Output the [x, y] coordinate of the center of the cell containing the given text.  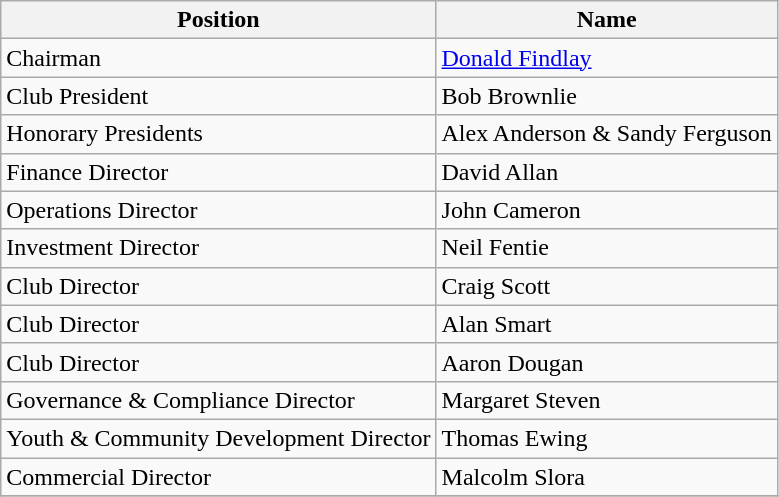
Commercial Director [218, 477]
Position [218, 20]
Honorary Presidents [218, 134]
Alan Smart [606, 324]
Thomas Ewing [606, 438]
Chairman [218, 58]
Bob Brownlie [606, 96]
Investment Director [218, 248]
Finance Director [218, 172]
David Allan [606, 172]
Donald Findlay [606, 58]
Craig Scott [606, 286]
Alex Anderson & Sandy Ferguson [606, 134]
Name [606, 20]
Governance & Compliance Director [218, 400]
John Cameron [606, 210]
Malcolm Slora [606, 477]
Margaret Steven [606, 400]
Aaron Dougan [606, 362]
Neil Fentie [606, 248]
Operations Director [218, 210]
Youth & Community Development Director [218, 438]
Club President [218, 96]
